Search for the cell housing the specified text and yield its (X, Y) center coordinate. 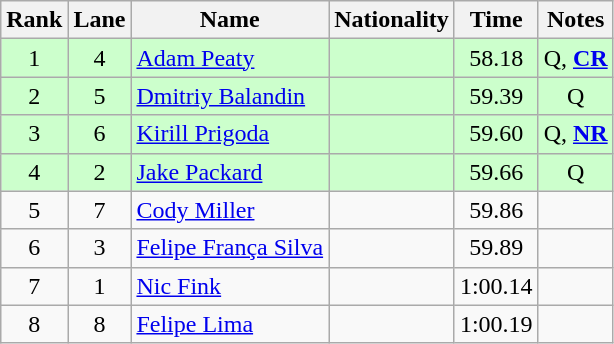
Lane (100, 20)
59.89 (496, 248)
Name (230, 20)
Adam Peaty (230, 58)
Rank (34, 20)
1:00.19 (496, 324)
Nationality (392, 20)
Kirill Prigoda (230, 134)
Dmitriy Balandin (230, 96)
1:00.14 (496, 286)
Jake Packard (230, 172)
59.66 (496, 172)
Time (496, 20)
59.86 (496, 210)
Q, NR (576, 134)
Cody Miller (230, 210)
59.60 (496, 134)
Felipe Lima (230, 324)
Nic Fink (230, 286)
59.39 (496, 96)
Notes (576, 20)
58.18 (496, 58)
Felipe França Silva (230, 248)
Q, CR (576, 58)
